Capture the cell that displays the provided text and extract its [x, y] central coordinate. 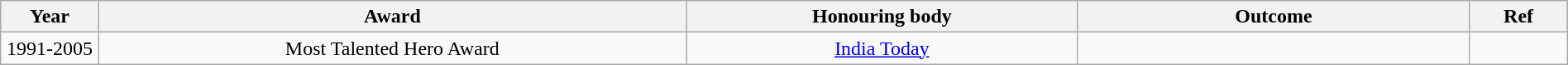
Year [50, 17]
Most Talented Hero Award [392, 48]
1991-2005 [50, 48]
India Today [882, 48]
Award [392, 17]
Ref [1518, 17]
Outcome [1274, 17]
Honouring body [882, 17]
